From the cell containing the given text, extract its center point as (x, y) coordinate. 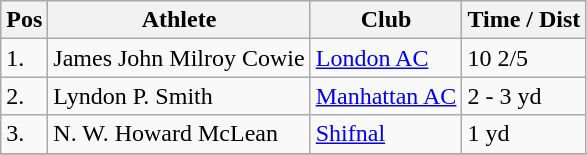
Lyndon P. Smith (179, 96)
London AC (386, 58)
Shifnal (386, 134)
10 2/5 (524, 58)
Club (386, 20)
Manhattan AC (386, 96)
1 yd (524, 134)
1. (24, 58)
N. W. Howard McLean (179, 134)
2 - 3 yd (524, 96)
Pos (24, 20)
Athlete (179, 20)
James John Milroy Cowie (179, 58)
Time / Dist (524, 20)
3. (24, 134)
2. (24, 96)
